Pinpoint the cell where the given text exists, returning its (x, y) midpoint coordinate. 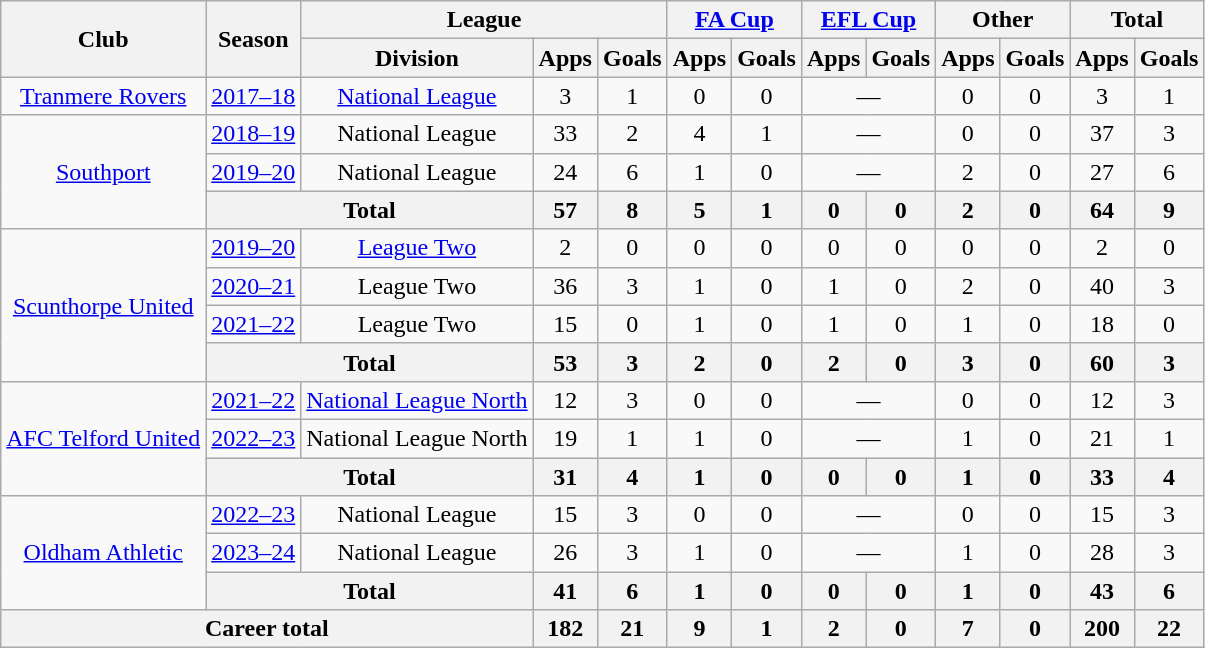
18 (1102, 324)
200 (1102, 629)
24 (565, 172)
Tranmere Rovers (104, 96)
8 (632, 210)
43 (1102, 591)
26 (565, 553)
22 (1169, 629)
64 (1102, 210)
36 (565, 286)
2018–19 (254, 134)
2020–21 (254, 286)
Season (254, 39)
2017–18 (254, 96)
League (484, 20)
53 (565, 362)
Southport (104, 172)
37 (1102, 134)
Career total (267, 629)
Oldham Athletic (104, 553)
57 (565, 210)
7 (968, 629)
2023–24 (254, 553)
60 (1102, 362)
AFC Telford United (104, 438)
19 (565, 438)
EFL Cup (868, 20)
27 (1102, 172)
28 (1102, 553)
182 (565, 629)
41 (565, 591)
5 (699, 210)
FA Cup (734, 20)
31 (565, 477)
Division (417, 58)
Scunthorpe United (104, 305)
Club (104, 39)
40 (1102, 286)
Other (1003, 20)
